Return [x, y] of the center of cell containing provided text 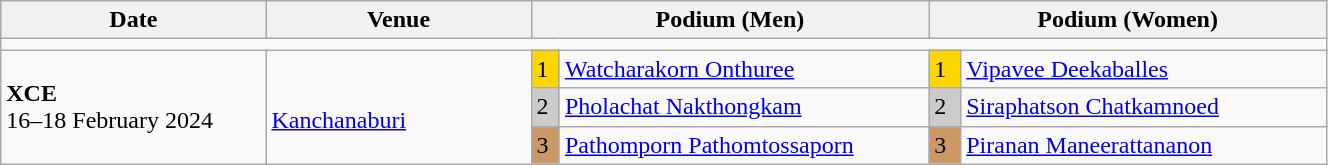
Kanchanaburi [398, 107]
Pholachat Nakthongkam [744, 107]
Podium (Women) [1128, 20]
Venue [398, 20]
Date [134, 20]
Vipavee Deekaballes [1144, 69]
Podium (Men) [730, 20]
Watcharakorn Onthuree [744, 69]
Pathomporn Pathomtossaporn [744, 145]
Piranan Maneerattananon [1144, 145]
Siraphatson Chatkamnoed [1144, 107]
XCE 16–18 February 2024 [134, 107]
